Extract the [X, Y] coordinate from the center of the cell holding the provided text.  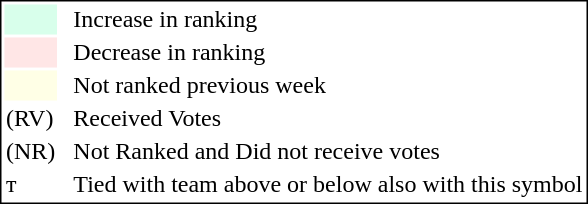
(RV) [30, 119]
т [30, 185]
Tied with team above or below also with this symbol [328, 185]
Received Votes [328, 119]
Not Ranked and Did not receive votes [328, 151]
Increase in ranking [328, 19]
(NR) [30, 151]
Decrease in ranking [328, 53]
Not ranked previous week [328, 85]
